Identify which cell holds the provided text, then report its [x, y] central coordinate. 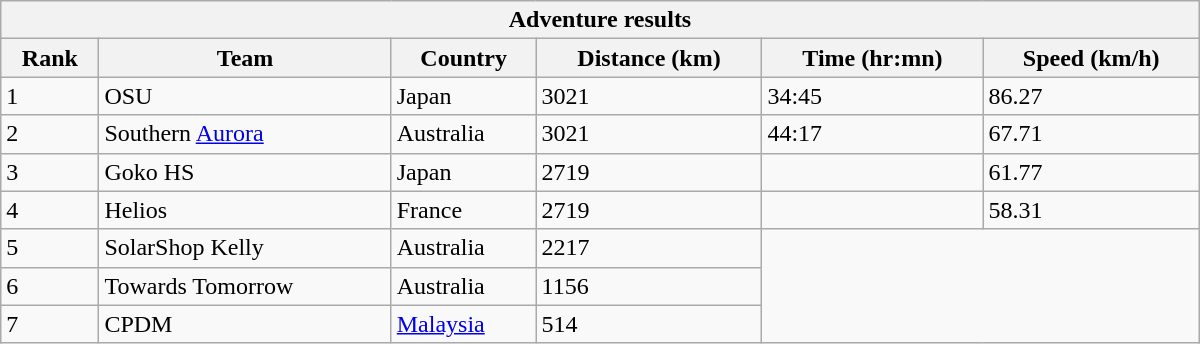
514 [649, 324]
Team [245, 58]
61.77 [1091, 172]
Time (hr:mn) [872, 58]
Country [464, 58]
67.71 [1091, 134]
4 [50, 210]
Speed (km/h) [1091, 58]
2217 [649, 248]
86.27 [1091, 96]
7 [50, 324]
SolarShop Kelly [245, 248]
5 [50, 248]
CPDM [245, 324]
Goko HS [245, 172]
34:45 [872, 96]
OSU [245, 96]
Southern Aurora [245, 134]
2 [50, 134]
Malaysia [464, 324]
6 [50, 286]
1156 [649, 286]
Towards Tomorrow [245, 286]
1 [50, 96]
Distance (km) [649, 58]
44:17 [872, 134]
France [464, 210]
Adventure results [600, 20]
Helios [245, 210]
58.31 [1091, 210]
3 [50, 172]
Rank [50, 58]
